Return the [x, y] coordinate for the center point of the cell that contains the specified text.  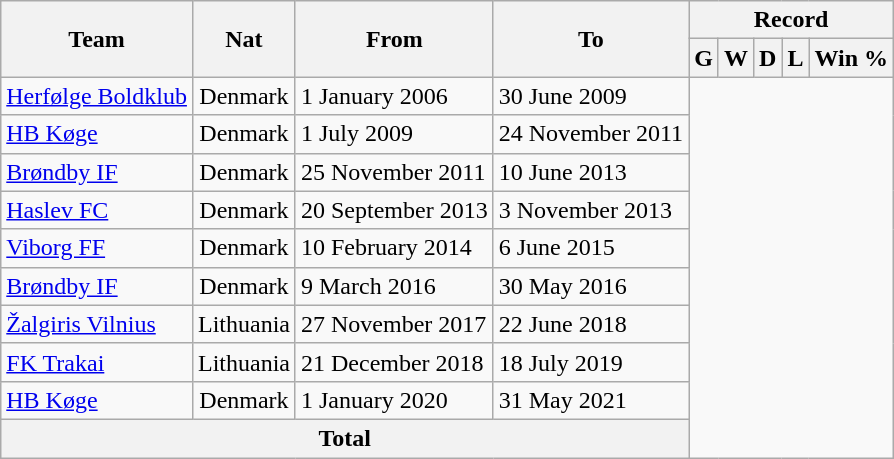
Record [792, 20]
30 May 2016 [590, 286]
24 November 2011 [590, 134]
27 November 2017 [394, 324]
L [796, 58]
22 June 2018 [590, 324]
21 December 2018 [394, 362]
1 July 2009 [394, 134]
G [704, 58]
Haslev FC [97, 210]
D [767, 58]
9 March 2016 [394, 286]
Win % [852, 58]
W [736, 58]
10 June 2013 [590, 172]
1 January 2020 [394, 400]
20 September 2013 [394, 210]
31 May 2021 [590, 400]
Žalgiris Vilnius [97, 324]
25 November 2011 [394, 172]
Team [97, 39]
FK Trakai [97, 362]
Herfølge Boldklub [97, 96]
18 July 2019 [590, 362]
30 June 2009 [590, 96]
3 November 2013 [590, 210]
10 February 2014 [394, 248]
1 January 2006 [394, 96]
Nat [244, 39]
To [590, 39]
Viborg FF [97, 248]
Total [345, 438]
From [394, 39]
6 June 2015 [590, 248]
